Capture the cell that displays the provided text and extract its [x, y] central coordinate. 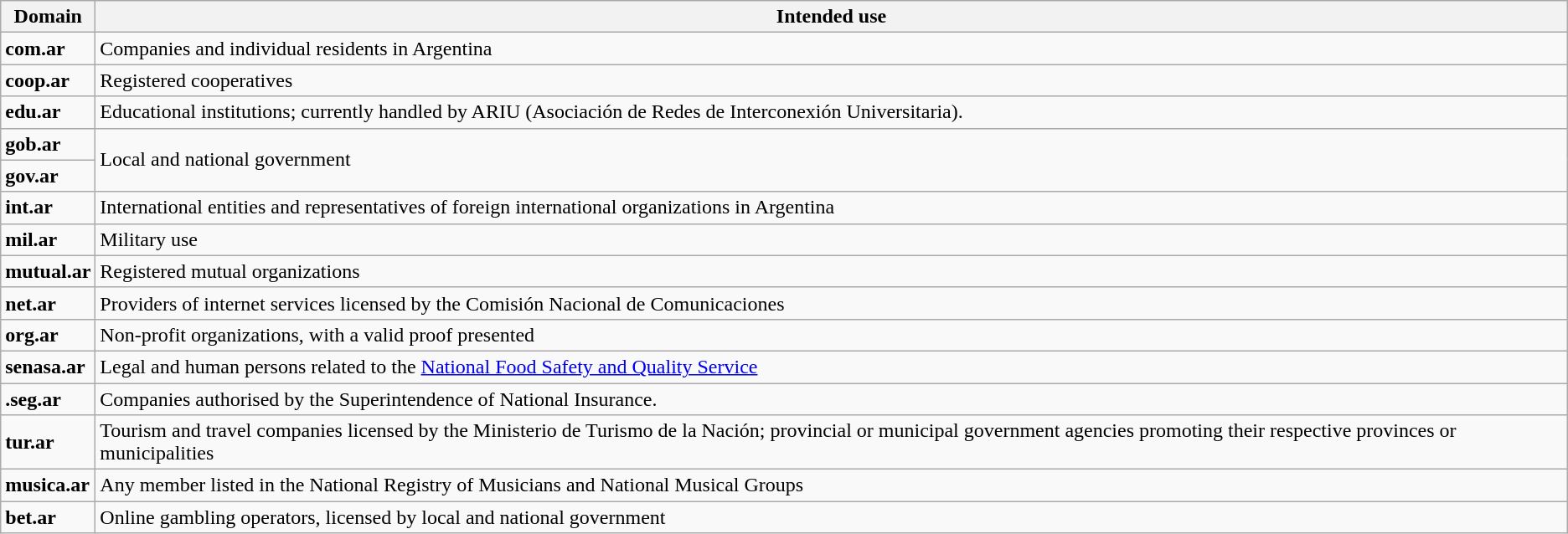
Any member listed in the National Registry of Musicians and National Musical Groups [831, 485]
coop.ar [49, 80]
org.ar [49, 335]
gov.ar [49, 176]
International entities and representatives of foreign international organizations in Argentina [831, 208]
gob.ar [49, 144]
net.ar [49, 303]
edu.ar [49, 112]
mutual.ar [49, 271]
Companies authorised by the Superintendence of National Insurance. [831, 399]
com.ar [49, 49]
int.ar [49, 208]
Online gambling operators, licensed by local and national government [831, 517]
Local and national government [831, 160]
Military use [831, 239]
senasa.ar [49, 367]
tur.ar [49, 442]
bet.ar [49, 517]
.seg.ar [49, 399]
Non-profit organizations, with a valid proof presented [831, 335]
Intended use [831, 17]
Domain [49, 17]
Companies and individual residents in Argentina [831, 49]
mil.ar [49, 239]
Registered cooperatives [831, 80]
musica.ar [49, 485]
Legal and human persons related to the National Food Safety and Quality Service [831, 367]
Registered mutual organizations [831, 271]
Educational institutions; currently handled by ARIU (Asociación de Redes de Interconexión Universitaria). [831, 112]
Providers of internet services licensed by the Comisión Nacional de Comunicaciones [831, 303]
